Provide the (x, y) coordinate of the cell's center where the given text is located.  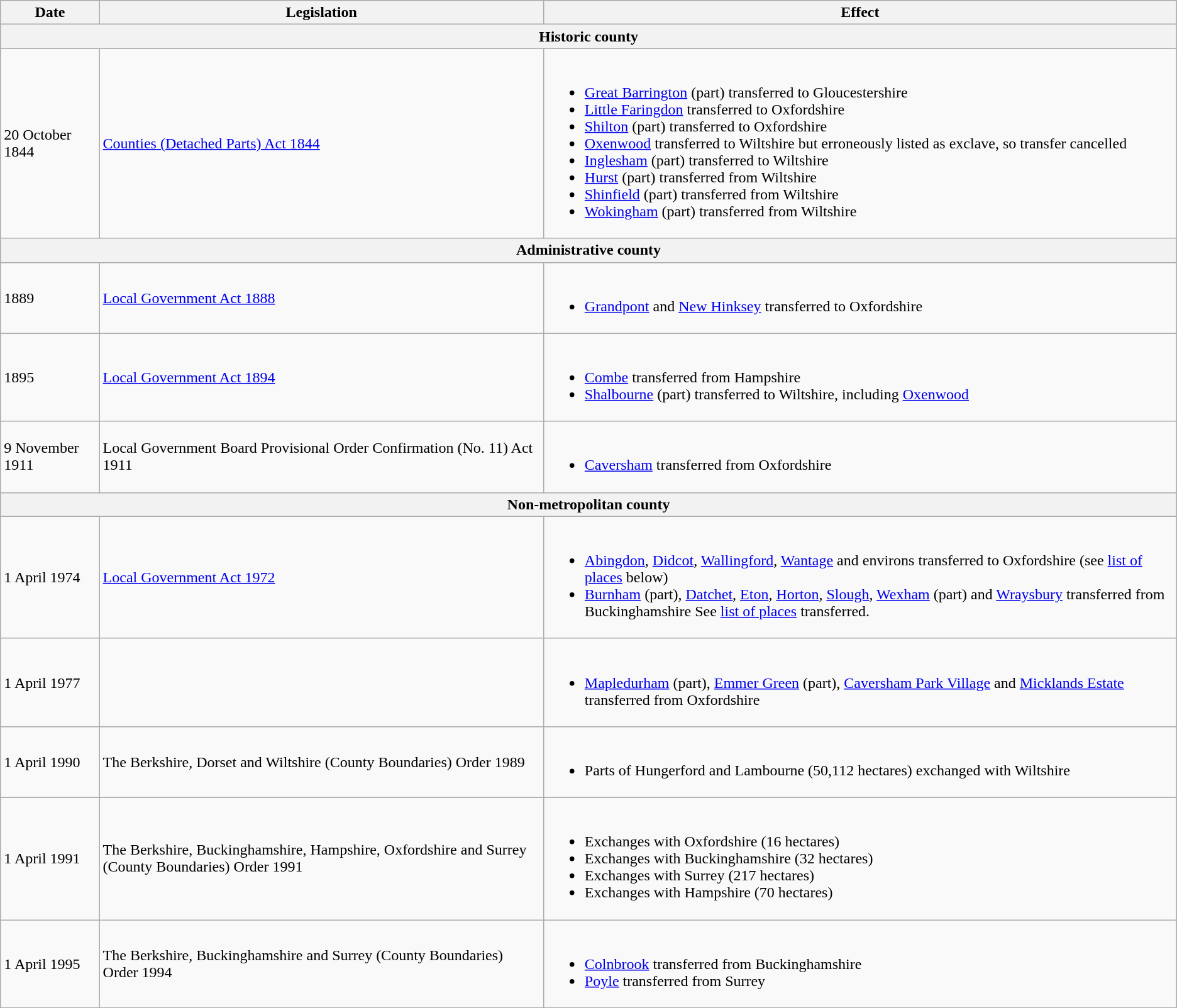
Caversham transferred from Oxfordshire (860, 457)
Effect (860, 13)
1889 (50, 298)
9 November 1911 (50, 457)
Date (50, 13)
1 April 1974 (50, 577)
1 April 1995 (50, 963)
The Berkshire, Buckinghamshire and Surrey (County Boundaries) Order 1994 (321, 963)
Counties (Detached Parts) Act 1844 (321, 143)
1 April 1977 (50, 682)
Combe transferred from HampshireShalbourne (part) transferred to Wiltshire, including Oxenwood (860, 377)
1 April 1991 (50, 858)
Historic county (588, 36)
Non-metropolitan county (588, 504)
Local Government Board Provisional Order Confirmation (No. 11) Act 1911 (321, 457)
The Berkshire, Dorset and Wiltshire (County Boundaries) Order 1989 (321, 762)
20 October 1844 (50, 143)
The Berkshire, Buckinghamshire, Hampshire, Oxfordshire and Surrey (County Boundaries) Order 1991 (321, 858)
Local Government Act 1888 (321, 298)
Local Government Act 1972 (321, 577)
Mapledurham (part), Emmer Green (part), Caversham Park Village and Micklands Estate transferred from Oxfordshire (860, 682)
Administrative county (588, 250)
Grandpont and New Hinksey transferred to Oxfordshire (860, 298)
Local Government Act 1894 (321, 377)
Colnbrook transferred from BuckinghamshirePoyle transferred from Surrey (860, 963)
1 April 1990 (50, 762)
1895 (50, 377)
Parts of Hungerford and Lambourne (50,112 hectares) exchanged with Wiltshire (860, 762)
Legislation (321, 13)
